Capture the cell that displays the provided text and extract its (X, Y) central coordinate. 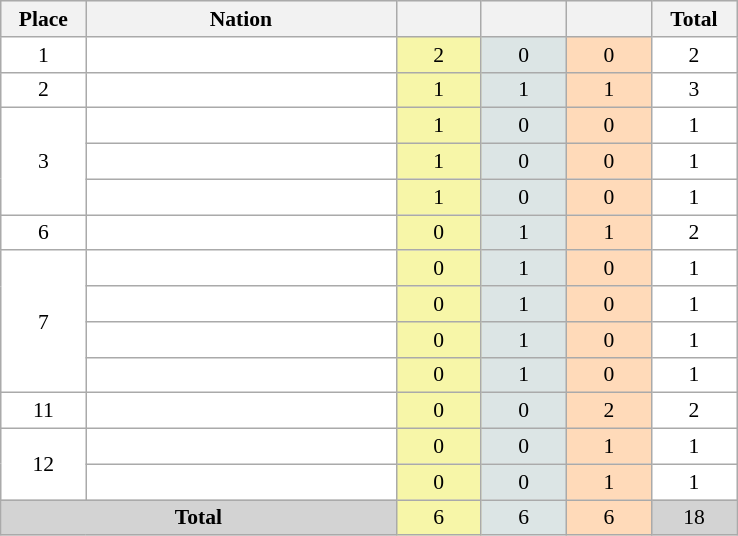
12 (44, 464)
11 (44, 411)
7 (44, 322)
Nation (241, 19)
Place (44, 19)
18 (694, 518)
